Scan for the cell matching the given text and deliver its [X, Y] coordinate at center. 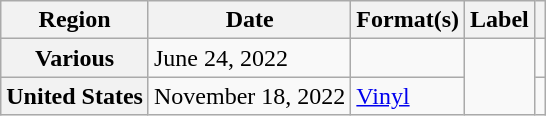
Date [249, 20]
Various [75, 58]
Vinyl [408, 96]
Region [75, 20]
United States [75, 96]
June 24, 2022 [249, 58]
Label [500, 20]
Format(s) [408, 20]
November 18, 2022 [249, 96]
